Pinpoint the cell where the given text exists, returning its [x, y] midpoint coordinate. 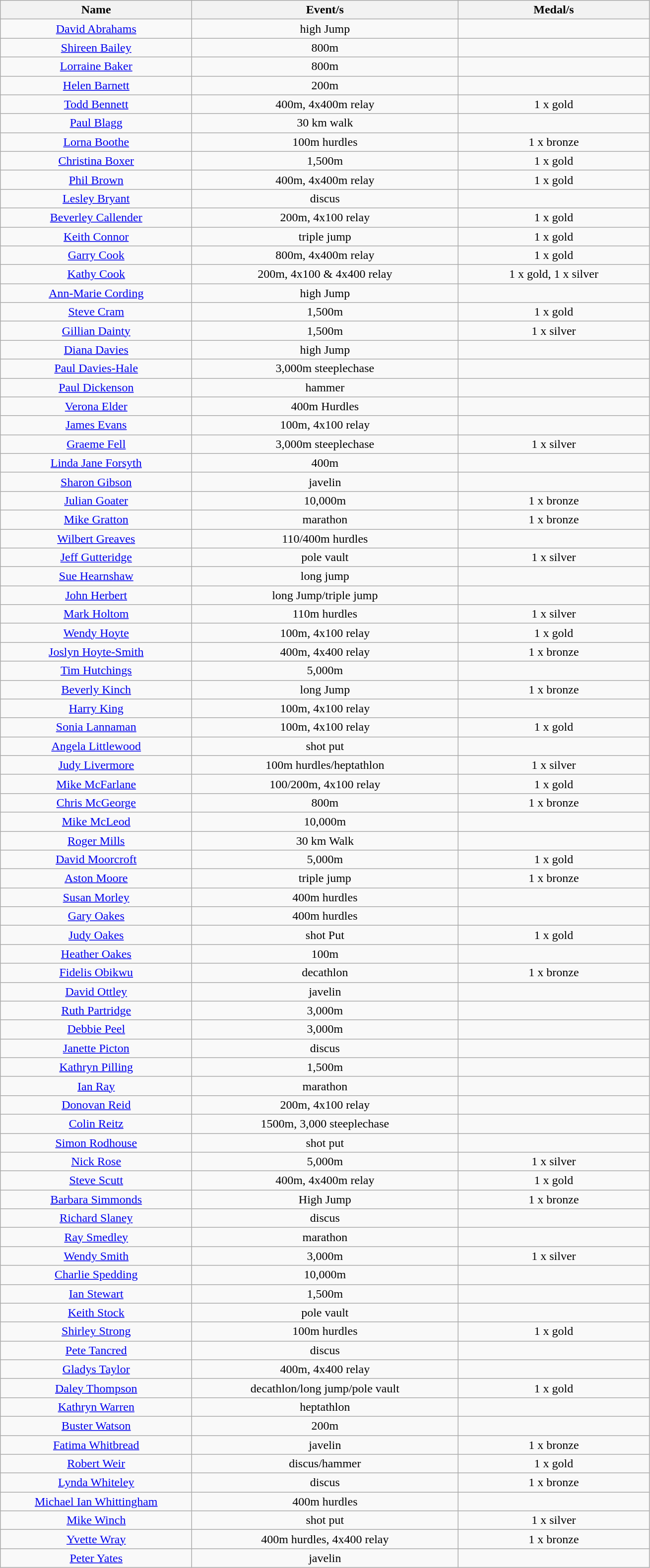
Keith Stock [96, 1313]
Ray Smedley [96, 1237]
Paul Blagg [96, 123]
Julian Goater [96, 501]
800m, 4x400m relay [325, 255]
Verona Elder [96, 406]
Michael Ian Whittingham [96, 1502]
decathlon/long jump/pole vault [325, 1388]
Name [96, 10]
Ann-Marie Cording [96, 293]
Richard Slaney [96, 1218]
Charlie Spedding [96, 1275]
Fatima Whitbread [96, 1445]
Colin Reitz [96, 1124]
David Abrahams [96, 29]
Judy Livermore [96, 765]
Sonia Lannaman [96, 727]
Mike McFarlane [96, 784]
Jeff Gutteridge [96, 558]
long Jump/triple jump [325, 595]
Joslyn Hoyte-Smith [96, 652]
Ruth Partridge [96, 1010]
110/400m hurdles [325, 538]
Mike McLeod [96, 821]
Keith Connor [96, 237]
High Jump [325, 1199]
discus/hammer [325, 1464]
decathlon [325, 973]
David Ottley [96, 992]
Gladys Taylor [96, 1369]
Harry King [96, 708]
Steve Cram [96, 312]
Steve Scutt [96, 1181]
100m hurdles/heptathlon [325, 765]
30 km walk [325, 123]
Kathryn Pilling [96, 1067]
Graeme Fell [96, 444]
Gary Oakes [96, 916]
Judy Oakes [96, 935]
Peter Yates [96, 1558]
Chris McGeorge [96, 803]
Medal/s [554, 10]
Ian Stewart [96, 1294]
Robert Weir [96, 1464]
heptathlon [325, 1407]
Debbie Peel [96, 1029]
Mike Winch [96, 1520]
Garry Cook [96, 255]
Sharon Gibson [96, 482]
Linda Jane Forsyth [96, 463]
Kathy Cook [96, 274]
Wendy Hoyte [96, 633]
Nick Rose [96, 1162]
James Evans [96, 425]
Buster Watson [96, 1426]
shot Put [325, 935]
Sue Hearnshaw [96, 576]
Christina Boxer [96, 161]
200m, 4x100 & 4x400 relay [325, 274]
Aston Moore [96, 878]
1500m, 3,000 steeplechase [325, 1124]
Lorraine Baker [96, 66]
Wendy Smith [96, 1256]
Barbara Simmonds [96, 1199]
Daley Thompson [96, 1388]
100/200m, 4x100 relay [325, 784]
Heather Oakes [96, 954]
David Moorcroft [96, 860]
400m [325, 463]
Diana Davies [96, 350]
Event/s [325, 10]
Beverley Callender [96, 217]
400m Hurdles [325, 406]
Paul Davies-Hale [96, 369]
Simon Rodhouse [96, 1142]
30 km Walk [325, 841]
Susan Morley [96, 897]
Roger Mills [96, 841]
Lynda Whiteley [96, 1483]
Beverly Kinch [96, 690]
Todd Bennett [96, 104]
Pete Tancred [96, 1350]
110m hurdles [325, 614]
Helen Barnett [96, 85]
Shireen Bailey [96, 48]
Lesley Bryant [96, 198]
Phil Brown [96, 180]
Ian Ray [96, 1086]
Yvette Wray [96, 1539]
1 x gold, 1 x silver [554, 274]
long Jump [325, 690]
Donovan Reid [96, 1105]
Lorna Boothe [96, 142]
Mike Gratton [96, 519]
Angela Littlewood [96, 746]
Shirley Strong [96, 1331]
Kathryn Warren [96, 1407]
Fidelis Obikwu [96, 973]
long jump [325, 576]
Wilbert Greaves [96, 538]
hammer [325, 387]
400m hurdles, 4x400 relay [325, 1539]
Paul Dickenson [96, 387]
Janette Picton [96, 1048]
John Herbert [96, 595]
100m [325, 954]
Gillian Dainty [96, 331]
Tim Hutchings [96, 671]
Mark Holtom [96, 614]
